Return (x, y) of the center of cell containing provided text 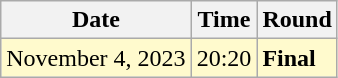
20:20 (224, 58)
Round (297, 20)
Final (297, 58)
Time (224, 20)
Date (96, 20)
November 4, 2023 (96, 58)
